Extract the [x, y] coordinate from the center of the cell holding the provided text.  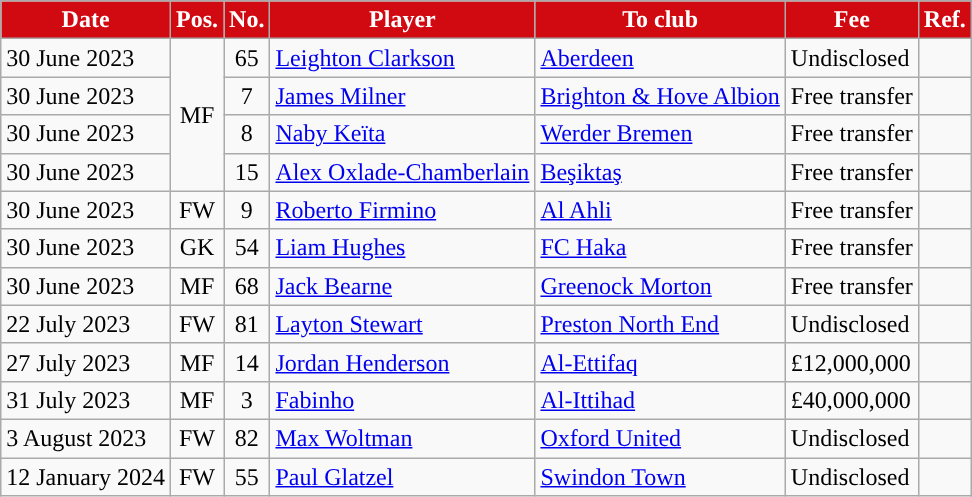
27 July 2023 [86, 362]
Al-Ettifaq [660, 362]
Naby Keïta [402, 134]
Layton Stewart [402, 324]
Jordan Henderson [402, 362]
54 [247, 248]
Max Woltman [402, 438]
Fee [852, 20]
Fabinho [402, 400]
Roberto Firmino [402, 210]
Greenock Morton [660, 286]
Player [402, 20]
Alex Oxlade-Chamberlain [402, 172]
Beşiktaş [660, 172]
GK [196, 248]
14 [247, 362]
8 [247, 134]
82 [247, 438]
7 [247, 96]
9 [247, 210]
Pos. [196, 20]
No. [247, 20]
3 [247, 400]
James Milner [402, 96]
65 [247, 58]
Oxford United [660, 438]
31 July 2023 [86, 400]
To club [660, 20]
68 [247, 286]
Jack Bearne [402, 286]
Date [86, 20]
£12,000,000 [852, 362]
FC Haka [660, 248]
3 August 2023 [86, 438]
Ref. [944, 20]
£40,000,000 [852, 400]
Liam Hughes [402, 248]
Al-Ittihad [660, 400]
Leighton Clarkson [402, 58]
Werder Bremen [660, 134]
Paul Glatzel [402, 477]
55 [247, 477]
Swindon Town [660, 477]
Aberdeen [660, 58]
81 [247, 324]
Preston North End [660, 324]
12 January 2024 [86, 477]
22 July 2023 [86, 324]
Al Ahli [660, 210]
15 [247, 172]
Brighton & Hove Albion [660, 96]
